Return the (X, Y) coordinate for the center point of the cell that contains the specified text.  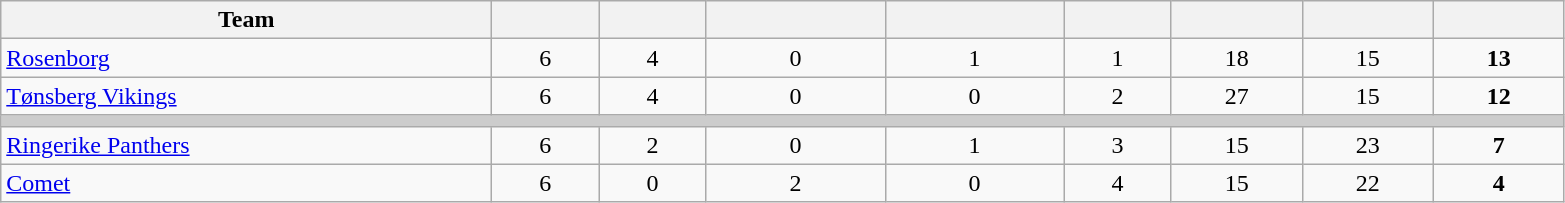
13 (1498, 58)
Tønsberg Vikings (246, 96)
Team (246, 20)
18 (1236, 58)
Ringerike Panthers (246, 145)
Rosenborg (246, 58)
Comet (246, 183)
22 (1368, 183)
27 (1236, 96)
3 (1118, 145)
7 (1498, 145)
12 (1498, 96)
23 (1368, 145)
